Search for the cell housing the specified text and yield its (x, y) center coordinate. 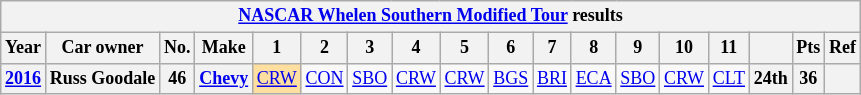
Russ Goodale (102, 78)
CLT (728, 78)
46 (178, 78)
4 (416, 48)
24th (770, 78)
Ref (843, 48)
10 (684, 48)
CON (324, 78)
Chevy (224, 78)
5 (464, 48)
36 (808, 78)
2016 (24, 78)
Pts (808, 48)
Make (224, 48)
8 (594, 48)
No. (178, 48)
Year (24, 48)
BRI (552, 78)
BGS (511, 78)
Car owner (102, 48)
3 (370, 48)
7 (552, 48)
1 (276, 48)
6 (511, 48)
11 (728, 48)
NASCAR Whelen Southern Modified Tour results (431, 16)
ECA (594, 78)
9 (638, 48)
2 (324, 48)
